Extract the (x, y) coordinate from the center of the cell holding the provided text.  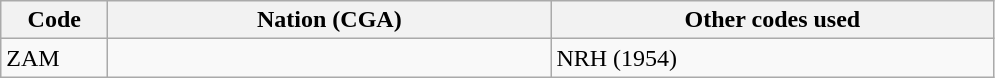
NRH (1954) (772, 58)
Code (54, 20)
Other codes used (772, 20)
ZAM (54, 58)
Nation (CGA) (330, 20)
